Output the [X, Y] coordinate of the center of the cell containing the given text.  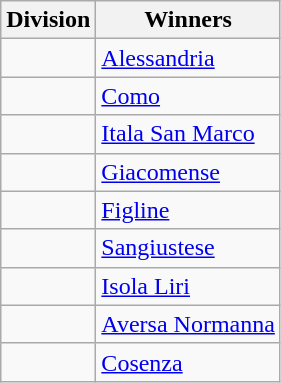
Division [48, 20]
Alessandria [188, 58]
Isola Liri [188, 286]
Sangiustese [188, 248]
Aversa Normanna [188, 324]
Giacomense [188, 172]
Itala San Marco [188, 134]
Winners [188, 20]
Cosenza [188, 362]
Como [188, 96]
Figline [188, 210]
